Search for the cell housing the specified text and yield its (x, y) center coordinate. 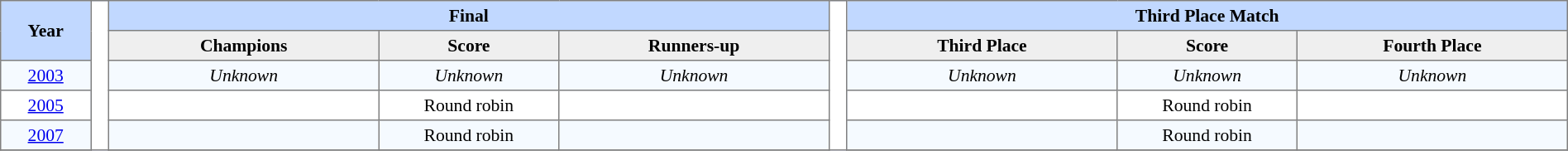
Fourth Place (1432, 46)
Year (46, 31)
2005 (46, 105)
Runners-up (695, 46)
Final (468, 16)
2003 (46, 75)
2007 (46, 135)
Third Place (982, 46)
Champions (243, 46)
Third Place Match (1207, 16)
